Capture the cell that displays the provided text and extract its [X, Y] central coordinate. 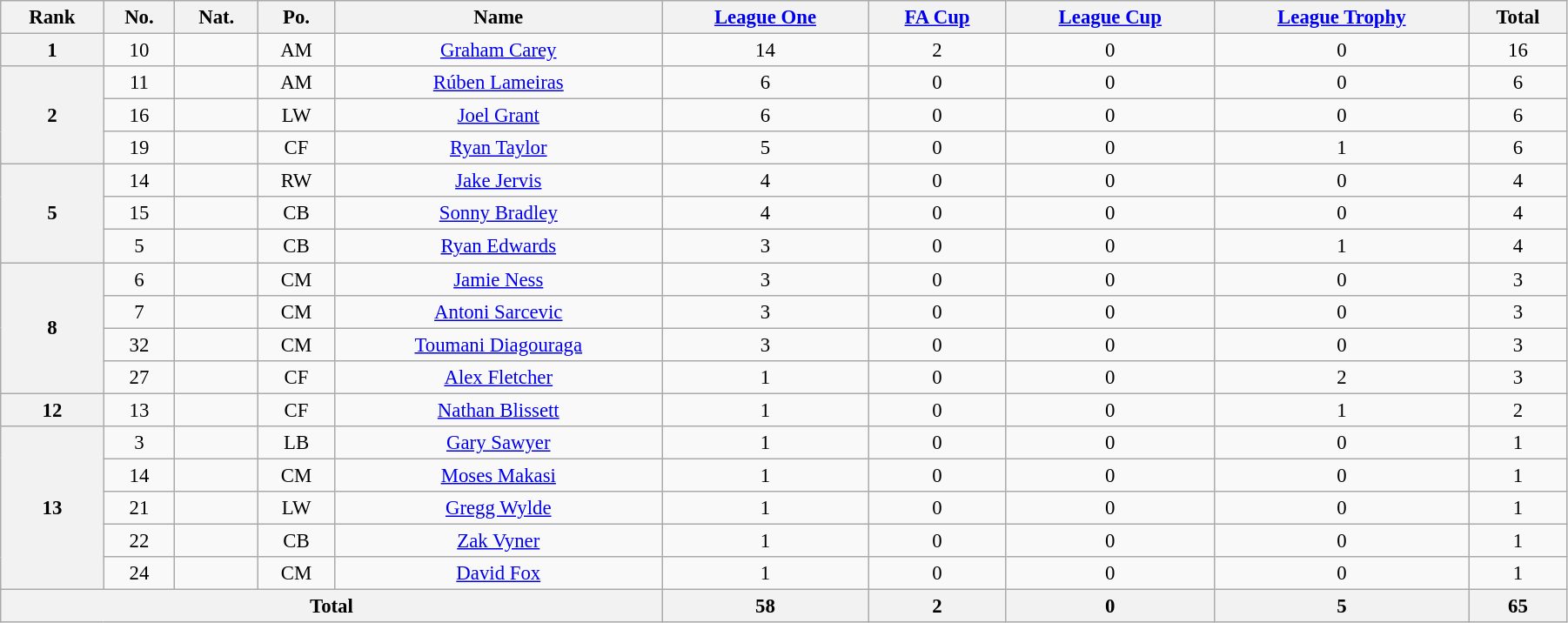
No. [139, 17]
Ryan Edwards [498, 246]
10 [139, 50]
Rúben Lameiras [498, 83]
David Fox [498, 573]
Jake Jervis [498, 181]
Po. [297, 17]
League One [766, 17]
Alex Fletcher [498, 377]
LB [297, 443]
Antoni Sarcevic [498, 311]
Toumani Diagouraga [498, 345]
65 [1518, 606]
22 [139, 540]
Graham Carey [498, 50]
19 [139, 148]
Sonny Bradley [498, 213]
24 [139, 573]
Zak Vyner [498, 540]
League Trophy [1342, 17]
Jamie Ness [498, 279]
32 [139, 345]
7 [139, 311]
8 [52, 328]
FA Cup [937, 17]
21 [139, 508]
Gary Sawyer [498, 443]
Gregg Wylde [498, 508]
15 [139, 213]
12 [52, 410]
11 [139, 83]
Rank [52, 17]
Joel Grant [498, 116]
58 [766, 606]
27 [139, 377]
Name [498, 17]
Nat. [217, 17]
Ryan Taylor [498, 148]
Nathan Blissett [498, 410]
RW [297, 181]
League Cup [1110, 17]
Moses Makasi [498, 475]
